Identify which cell holds the provided text, then report its (x, y) central coordinate. 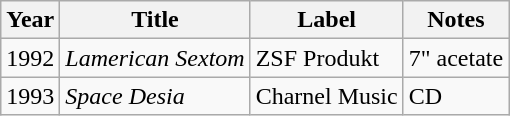
Charnel Music (326, 96)
Notes (456, 20)
7" acetate (456, 58)
Label (326, 20)
Title (155, 20)
ZSF Produkt (326, 58)
1993 (30, 96)
Lamerican Sextom (155, 58)
CD (456, 96)
Year (30, 20)
Space Desia (155, 96)
1992 (30, 58)
